Determine the [X, Y] coordinate at the center of the cell enclosing the given text.  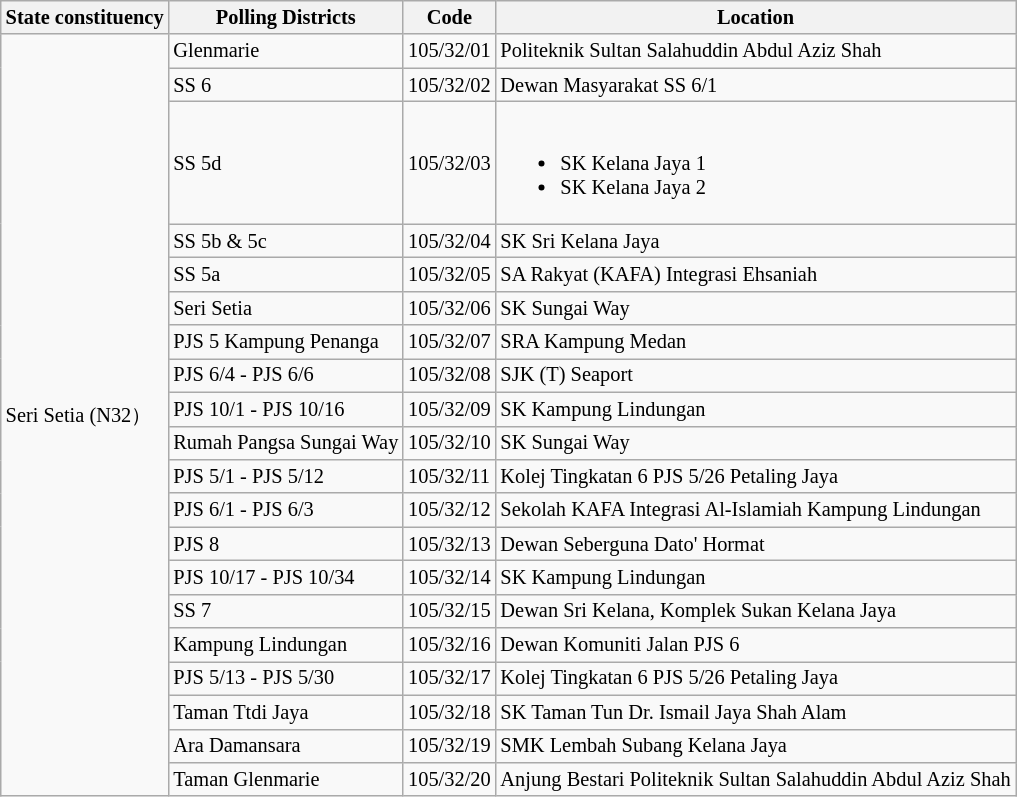
SJK (T) Seaport [756, 375]
105/32/18 [449, 712]
PJS 5/13 - PJS 5/30 [286, 678]
PJS 10/17 - PJS 10/34 [286, 577]
PJS 6/4 - PJS 6/6 [286, 375]
PJS 10/1 - PJS 10/16 [286, 409]
Ara Damansara [286, 746]
105/32/09 [449, 409]
Rumah Pangsa Sungai Way [286, 443]
105/32/16 [449, 645]
State constituency [85, 17]
SS 5d [286, 162]
Seri Setia [286, 308]
105/32/19 [449, 746]
SK Sri Kelana Jaya [756, 241]
Polling Districts [286, 17]
Code [449, 17]
Location [756, 17]
105/32/08 [449, 375]
Seri Setia (N32） [85, 415]
105/32/04 [449, 241]
PJS 5 Kampung Penanga [286, 342]
Glenmarie [286, 51]
Sekolah KAFA Integrasi Al-Islamiah Kampung Lindungan [756, 510]
Dewan Sri Kelana, Komplek Sukan Kelana Jaya [756, 611]
Dewan Komuniti Jalan PJS 6 [756, 645]
Taman Ttdi Jaya [286, 712]
PJS 5/1 - PJS 5/12 [286, 476]
SMK Lembah Subang Kelana Jaya [756, 746]
Taman Glenmarie [286, 779]
105/32/17 [449, 678]
105/32/02 [449, 85]
PJS 8 [286, 544]
105/32/11 [449, 476]
105/32/06 [449, 308]
Dewan Masyarakat SS 6/1 [756, 85]
SRA Kampung Medan [756, 342]
Kampung Lindungan [286, 645]
105/32/12 [449, 510]
Dewan Seberguna Dato' Hormat [756, 544]
105/32/03 [449, 162]
105/32/10 [449, 443]
105/32/14 [449, 577]
105/32/01 [449, 51]
105/32/07 [449, 342]
105/32/20 [449, 779]
SS 5b & 5c [286, 241]
105/32/13 [449, 544]
PJS 6/1 - PJS 6/3 [286, 510]
SK Taman Tun Dr. Ismail Jaya Shah Alam [756, 712]
SS 6 [286, 85]
SS 7 [286, 611]
Anjung Bestari Politeknik Sultan Salahuddin Abdul Aziz Shah [756, 779]
105/32/15 [449, 611]
Politeknik Sultan Salahuddin Abdul Aziz Shah [756, 51]
SK Kelana Jaya 1SK Kelana Jaya 2 [756, 162]
SS 5a [286, 274]
SA Rakyat (KAFA) Integrasi Ehsaniah [756, 274]
105/32/05 [449, 274]
